Return the (x, y) coordinate for the center point of the cell that contains the specified text.  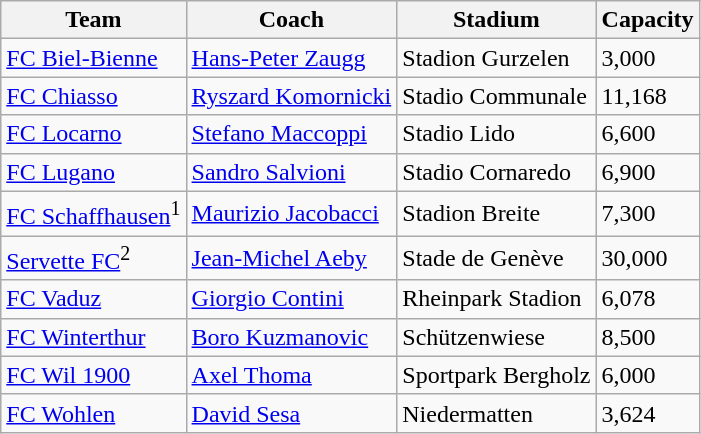
7,300 (648, 214)
Niedermatten (496, 413)
Stadio Lido (496, 134)
FC Vaduz (94, 299)
Maurizio Jacobacci (292, 214)
FC Chiasso (94, 96)
Jean-Michel Aeby (292, 258)
30,000 (648, 258)
David Sesa (292, 413)
FC Schaffhausen1 (94, 214)
Boro Kuzmanovic (292, 337)
3,624 (648, 413)
Ryszard Komornicki (292, 96)
6,078 (648, 299)
6,000 (648, 375)
3,000 (648, 58)
Hans-Peter Zaugg (292, 58)
Stefano Maccoppi (292, 134)
FC Locarno (94, 134)
FC Biel-Bienne (94, 58)
FC Wil 1900 (94, 375)
Stadion Gurzelen (496, 58)
Schützenwiese (496, 337)
6,600 (648, 134)
Stadium (496, 20)
FC Wohlen (94, 413)
Sportpark Bergholz (496, 375)
Giorgio Contini (292, 299)
Stadio Cornaredo (496, 172)
8,500 (648, 337)
Team (94, 20)
Axel Thoma (292, 375)
Stade de Genève (496, 258)
Coach (292, 20)
Servette FC2 (94, 258)
FC Lugano (94, 172)
11,168 (648, 96)
Stadion Breite (496, 214)
6,900 (648, 172)
FC Winterthur (94, 337)
Capacity (648, 20)
Sandro Salvioni (292, 172)
Rheinpark Stadion (496, 299)
Stadio Communale (496, 96)
